Provide the (x, y) coordinate of the cell's center where the given text is located.  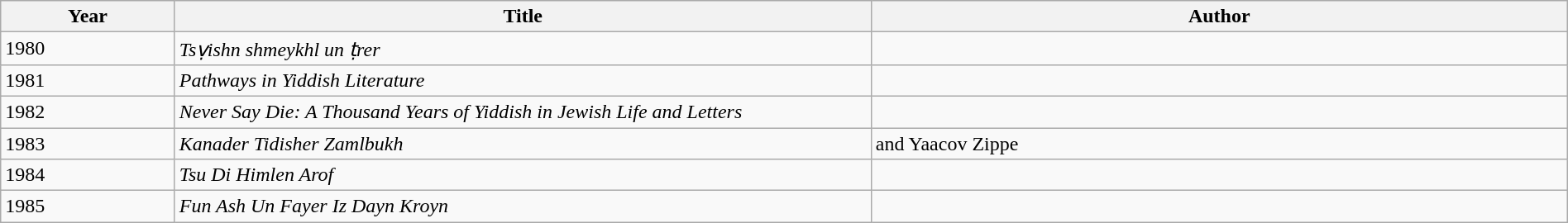
1980 (88, 49)
Fun Ash Un Fayer Iz Dayn Kroyn (523, 206)
Author (1219, 17)
and Yaacov Zippe (1219, 143)
1983 (88, 143)
Tsṿishn shmeykhl un ṭrer (523, 49)
Never Say Die: A Thousand Years of Yiddish in Jewish Life and Letters (523, 111)
1984 (88, 175)
Kanader Tidisher Zamlbukh (523, 143)
Title (523, 17)
1982 (88, 111)
Tsu Di Himlen Arof (523, 175)
Year (88, 17)
1981 (88, 80)
Pathways in Yiddish Literature (523, 80)
1985 (88, 206)
